Provide the (X, Y) coordinate of the cell's center where the given text is located.  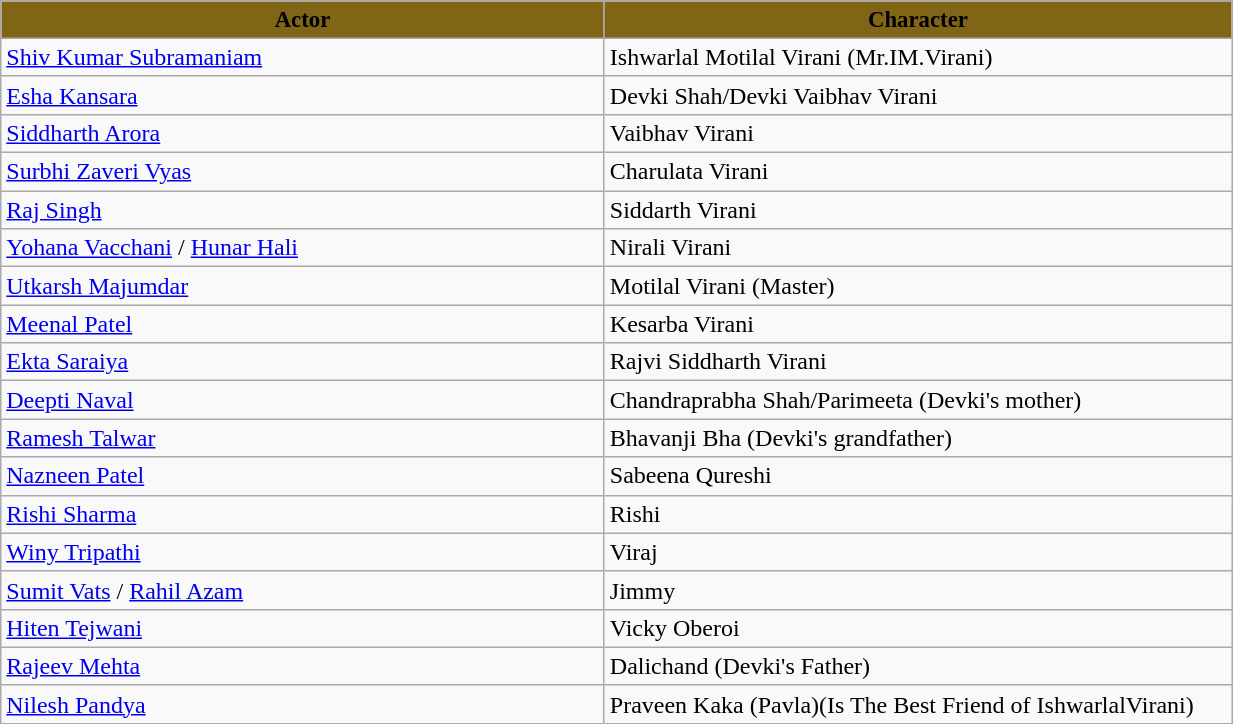
Ishwarlal Motilal Virani (Mr.IM.Virani) (918, 57)
Sumit Vats / Rahil Azam (303, 590)
Deepti Naval (303, 400)
Esha Kansara (303, 95)
Siddharth Arora (303, 133)
Rajeev Mehta (303, 666)
Meenal Patel (303, 324)
Character (918, 20)
Rajvi Siddharth Virani (918, 362)
Kesarba Virani (918, 324)
Ekta Saraiya (303, 362)
Bhavanji Bha (Devki's grandfather) (918, 438)
Chandraprabha Shah/Parimeeta (Devki's mother) (918, 400)
Nazneen Patel (303, 476)
Jimmy (918, 590)
Raj Singh (303, 210)
Shiv Kumar Subramaniam (303, 57)
Viraj (918, 552)
Nirali Virani (918, 248)
Charulata Virani (918, 172)
Nilesh Pandya (303, 704)
Utkarsh Majumdar (303, 286)
Praveen Kaka (Pavla)(Is The Best Friend of IshwarlalVirani) (918, 704)
Vicky Oberoi (918, 628)
Surbhi Zaveri Vyas (303, 172)
Actor (303, 20)
Rishi Sharma (303, 514)
Winy Tripathi (303, 552)
Vaibhav Virani (918, 133)
Dalichand (Devki's Father) (918, 666)
Ramesh Talwar (303, 438)
Siddarth Virani (918, 210)
Rishi (918, 514)
Hiten Tejwani (303, 628)
Yohana Vacchani / Hunar Hali (303, 248)
Motilal Virani (Master) (918, 286)
Devki Shah/Devki Vaibhav Virani (918, 95)
Sabeena Qureshi (918, 476)
